Detect which cell encompasses the target text, then output its (x, y) center coordinate. 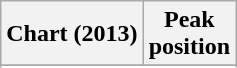
Peakposition (189, 34)
Chart (2013) (72, 34)
